For the text-containing cell, return its midpoint in (x, y) coordinate format. 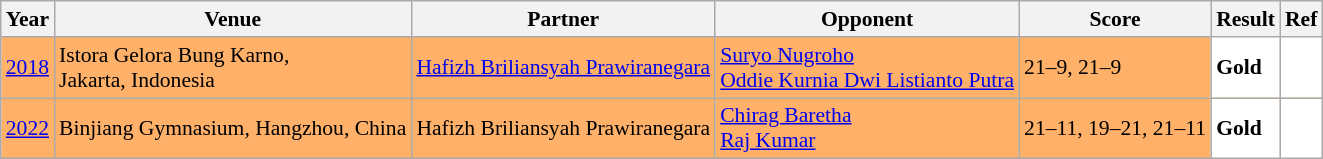
21–9, 21–9 (1115, 68)
Binjiang Gymnasium, Hangzhou, China (232, 128)
2018 (28, 68)
Year (28, 19)
21–11, 19–21, 21–11 (1115, 128)
Opponent (867, 19)
Venue (232, 19)
Score (1115, 19)
Result (1246, 19)
Suryo Nugroho Oddie Kurnia Dwi Listianto Putra (867, 68)
Istora Gelora Bung Karno,Jakarta, Indonesia (232, 68)
Ref (1301, 19)
2022 (28, 128)
Chirag Baretha Raj Kumar (867, 128)
Partner (563, 19)
